Scan for the cell matching the given text and deliver its [x, y] coordinate at center. 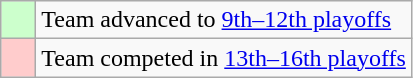
Team competed in 13th–16th playoffs [224, 58]
Team advanced to 9th–12th playoffs [224, 20]
